Detect which cell encompasses the target text, then output its [X, Y] center coordinate. 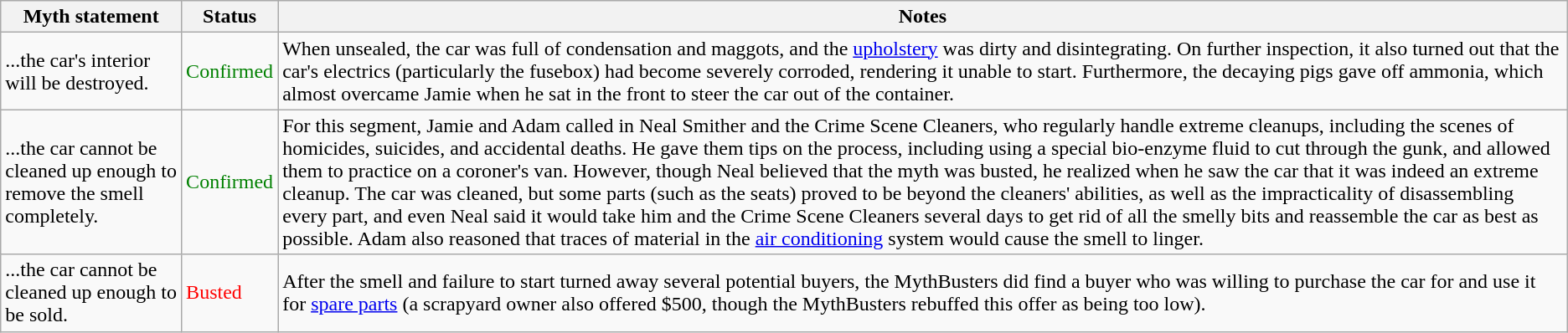
Status [230, 17]
Notes [923, 17]
Busted [230, 293]
Myth statement [91, 17]
...the car cannot be cleaned up enough to be sold. [91, 293]
...the car's interior will be destroyed. [91, 71]
...the car cannot be cleaned up enough to remove the smell completely. [91, 182]
